Return [x, y] of the center of cell containing provided text 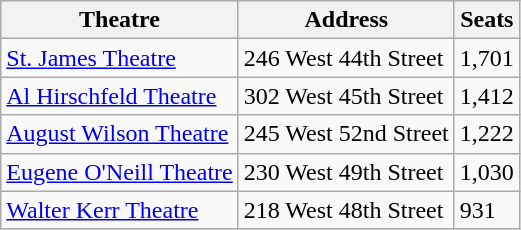
1,701 [486, 58]
1,030 [486, 172]
Seats [486, 20]
Theatre [120, 20]
August Wilson Theatre [120, 134]
931 [486, 210]
246 West 44th Street [346, 58]
1,222 [486, 134]
218 West 48th Street [346, 210]
245 West 52nd Street [346, 134]
Eugene O'Neill Theatre [120, 172]
Walter Kerr Theatre [120, 210]
St. James Theatre [120, 58]
Address [346, 20]
302 West 45th Street [346, 96]
Al Hirschfeld Theatre [120, 96]
1,412 [486, 96]
230 West 49th Street [346, 172]
